Pinpoint the cell where the given text exists, returning its (X, Y) midpoint coordinate. 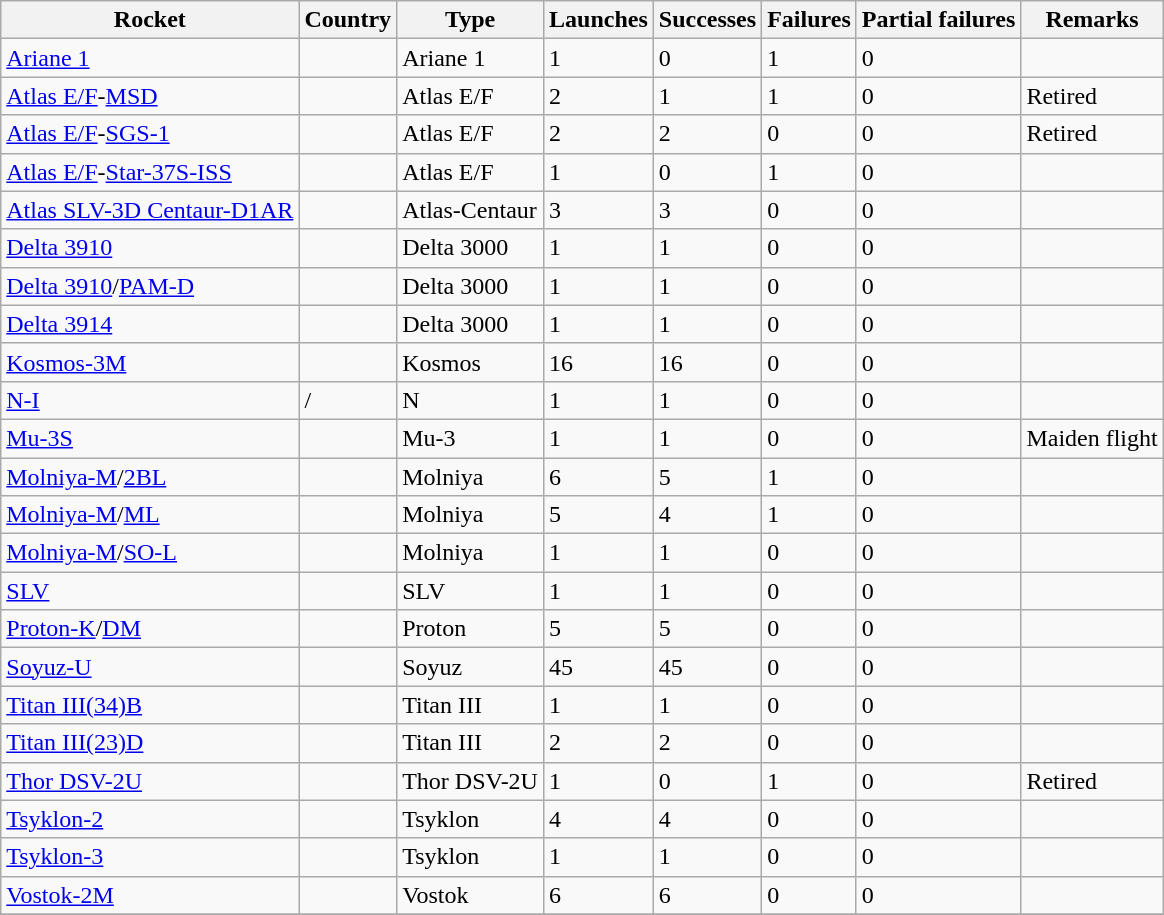
Launches (598, 20)
Atlas E/F-MSD (150, 96)
Atlas-Centaur (470, 210)
Remarks (1092, 20)
Titan III(34)B (150, 705)
Country (348, 20)
Proton-K/DM (150, 629)
Delta 3910 (150, 248)
Delta 3914 (150, 324)
Tsyklon-2 (150, 819)
Soyuz-U (150, 667)
Molniya-M/2BL (150, 477)
/ (348, 400)
Soyuz (470, 667)
Rocket (150, 20)
Proton (470, 629)
N-I (150, 400)
Partial failures (938, 20)
Titan III(23)D (150, 743)
Kosmos-3M (150, 362)
Mu-3 (470, 438)
Atlas SLV-3D Centaur-D1AR (150, 210)
Failures (810, 20)
Tsyklon-3 (150, 857)
Vostok-2M (150, 895)
Molniya-M/SO-L (150, 553)
Kosmos (470, 362)
N (470, 400)
Successes (707, 20)
Delta 3910/PAM-D (150, 286)
Maiden flight (1092, 438)
Molniya-M/ML (150, 515)
Vostok (470, 895)
Type (470, 20)
Atlas E/F-SGS-1 (150, 134)
Atlas E/F-Star-37S-ISS (150, 172)
Mu-3S (150, 438)
